Output the [X, Y] coordinate of the center of the cell containing the given text.  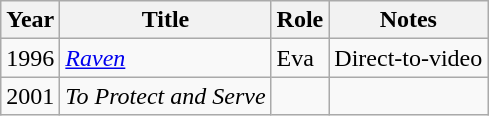
Eva [300, 58]
To Protect and Serve [166, 96]
Year [30, 20]
Direct-to-video [408, 58]
1996 [30, 58]
Title [166, 20]
Notes [408, 20]
Role [300, 20]
2001 [30, 96]
Raven [166, 58]
